From the cell containing the given text, extract its center point as (X, Y) coordinate. 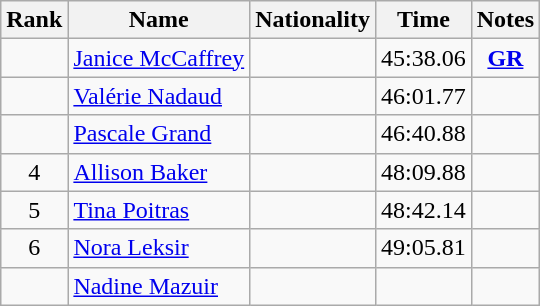
Valérie Nadaud (159, 96)
46:40.88 (423, 134)
Pascale Grand (159, 134)
45:38.06 (423, 58)
Nadine Mazuir (159, 286)
49:05.81 (423, 248)
Name (159, 20)
4 (34, 172)
Rank (34, 20)
Nora Leksir (159, 248)
48:09.88 (423, 172)
GR (505, 58)
Janice McCaffrey (159, 58)
46:01.77 (423, 96)
5 (34, 210)
6 (34, 248)
Allison Baker (159, 172)
Nationality (313, 20)
Tina Poitras (159, 210)
Notes (505, 20)
Time (423, 20)
48:42.14 (423, 210)
